From the cell containing the given text, extract its center point as (X, Y) coordinate. 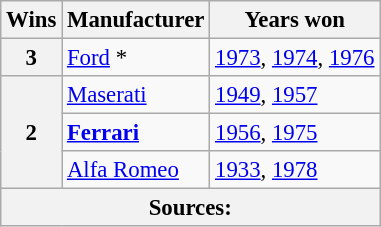
1933, 1978 (295, 170)
2 (32, 132)
1949, 1957 (295, 95)
Years won (295, 20)
Manufacturer (136, 20)
1956, 1975 (295, 133)
Alfa Romeo (136, 170)
Ferrari (136, 133)
Ford * (136, 58)
Sources: (190, 208)
3 (32, 58)
1973, 1974, 1976 (295, 58)
Maserati (136, 95)
Wins (32, 20)
